Return the (X, Y) coordinate for the center point of the cell that contains the specified text.  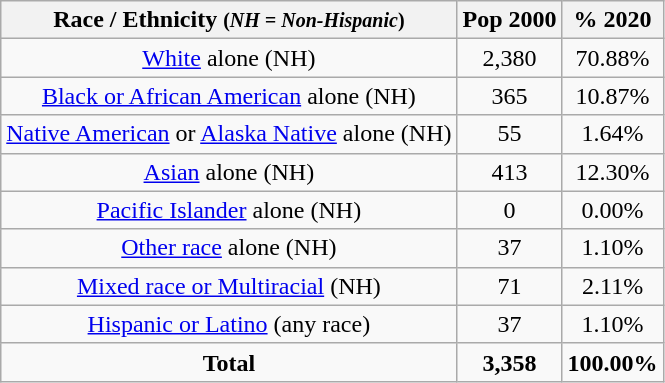
12.30% (612, 172)
71 (510, 286)
365 (510, 96)
Pop 2000 (510, 20)
1.64% (612, 134)
% 2020 (612, 20)
2,380 (510, 58)
10.87% (612, 96)
Total (229, 362)
Black or African American alone (NH) (229, 96)
3,358 (510, 362)
2.11% (612, 286)
70.88% (612, 58)
White alone (NH) (229, 58)
413 (510, 172)
Native American or Alaska Native alone (NH) (229, 134)
0.00% (612, 210)
Hispanic or Latino (any race) (229, 324)
100.00% (612, 362)
0 (510, 210)
Race / Ethnicity (NH = Non-Hispanic) (229, 20)
55 (510, 134)
Mixed race or Multiracial (NH) (229, 286)
Other race alone (NH) (229, 248)
Asian alone (NH) (229, 172)
Pacific Islander alone (NH) (229, 210)
